Capture the cell that displays the provided text and extract its (x, y) central coordinate. 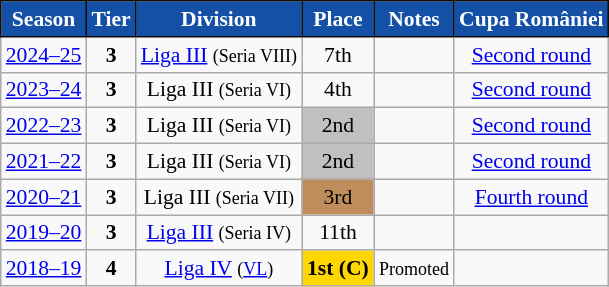
11th (338, 233)
Place (338, 19)
4th (338, 90)
1st (C) (338, 269)
Liga III (Seria IV) (219, 233)
Promoted (414, 269)
Cupa României (532, 19)
Division (219, 19)
2021–22 (44, 162)
2023–24 (44, 90)
3rd (338, 197)
Liga III (Seria VIII) (219, 55)
Liga III (Seria VII) (219, 197)
7th (338, 55)
4 (110, 269)
2018–19 (44, 269)
Fourth round (532, 197)
2024–25 (44, 55)
Tier (110, 19)
2020–21 (44, 197)
Liga IV (VL) (219, 269)
Season (44, 19)
Notes (414, 19)
2019–20 (44, 233)
2022–23 (44, 126)
